Provide the [X, Y] coordinate of the cell's center where the given text is located.  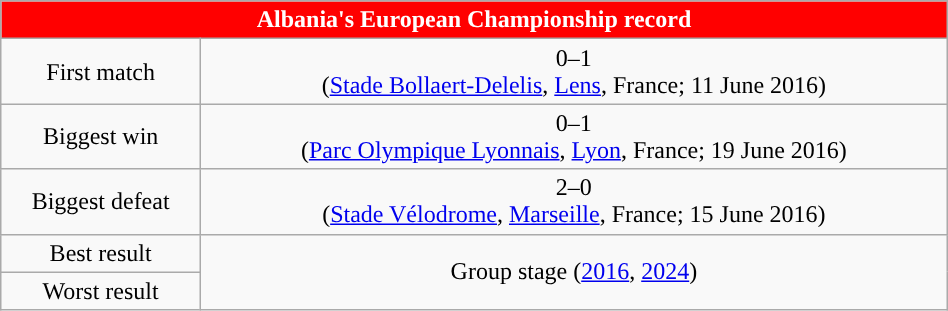
Biggest defeat [101, 202]
0–1 (Parc Olympique Lyonnais, Lyon, France; 19 June 2016) [574, 136]
First match [101, 72]
2–0 (Stade Vélodrome, Marseille, France; 15 June 2016) [574, 202]
0–1 (Stade Bollaert-Delelis, Lens, France; 11 June 2016) [574, 72]
Worst result [101, 291]
Group stage (2016, 2024) [574, 272]
Best result [101, 253]
Albania's European Championship record [474, 20]
Biggest win [101, 136]
